Extract the [X, Y] coordinate from the center of the cell holding the provided text.  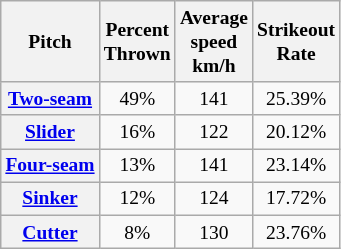
Four-seam [50, 166]
25.39% [296, 98]
Percent Thrown [137, 42]
Pitch [50, 42]
20.12% [296, 132]
130 [214, 232]
17.72% [296, 198]
23.76% [296, 232]
13% [137, 166]
49% [137, 98]
Cutter [50, 232]
Average speed km/h [214, 42]
16% [137, 132]
124 [214, 198]
Slider [50, 132]
Strikeout Rate [296, 42]
8% [137, 232]
23.14% [296, 166]
12% [137, 198]
122 [214, 132]
Sinker [50, 198]
Two-seam [50, 98]
